From the cell containing the given text, extract its center point as [X, Y] coordinate. 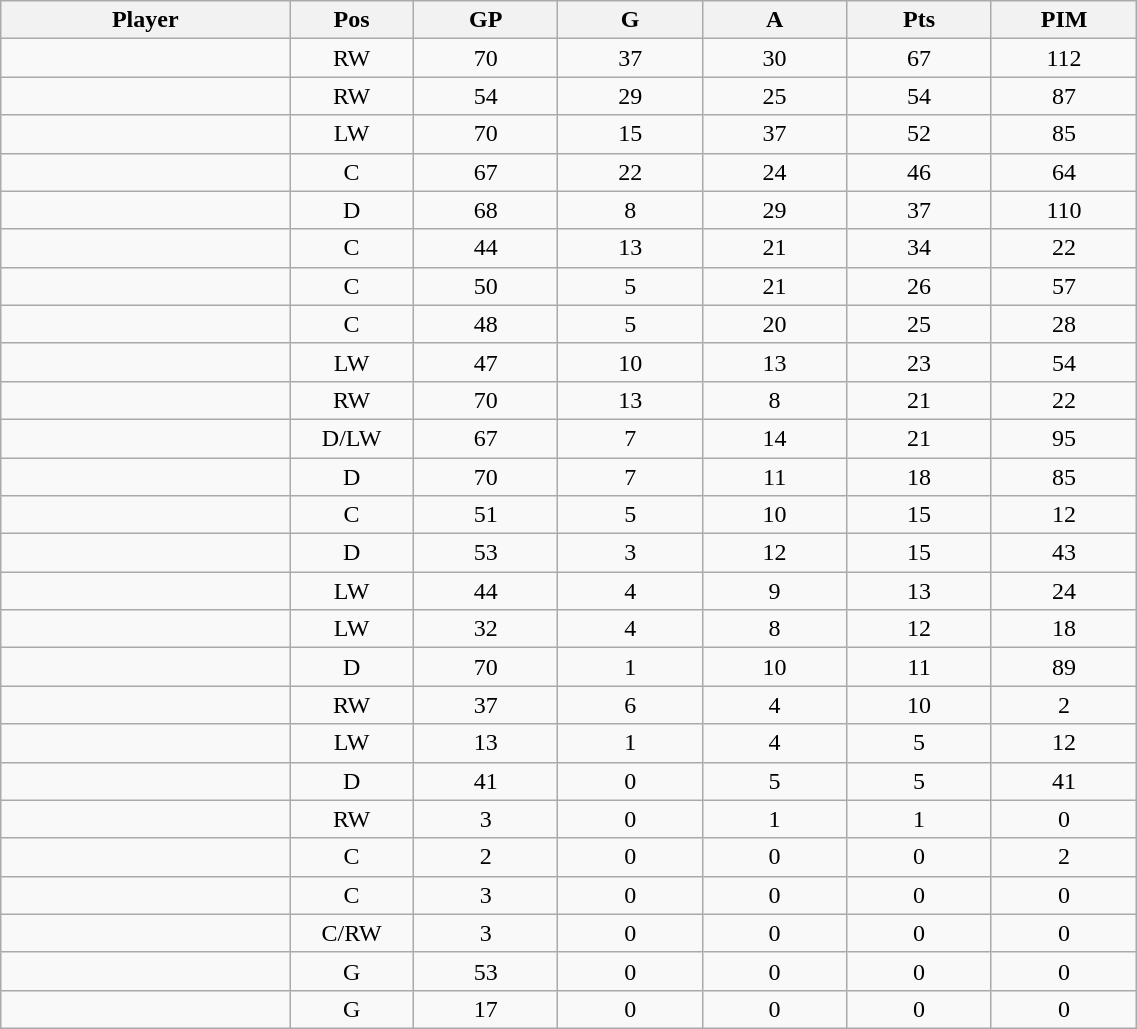
57 [1064, 286]
52 [919, 134]
112 [1064, 58]
D/LW [352, 438]
50 [485, 286]
Player [146, 20]
23 [919, 362]
30 [774, 58]
14 [774, 438]
26 [919, 286]
64 [1064, 172]
20 [774, 324]
A [774, 20]
C/RW [352, 933]
6 [630, 705]
9 [774, 591]
95 [1064, 438]
87 [1064, 96]
110 [1064, 210]
47 [485, 362]
GP [485, 20]
89 [1064, 667]
28 [1064, 324]
48 [485, 324]
46 [919, 172]
68 [485, 210]
34 [919, 248]
43 [1064, 553]
PIM [1064, 20]
51 [485, 515]
Pos [352, 20]
32 [485, 629]
Pts [919, 20]
17 [485, 1009]
